From the cell containing the given text, extract its center point as (x, y) coordinate. 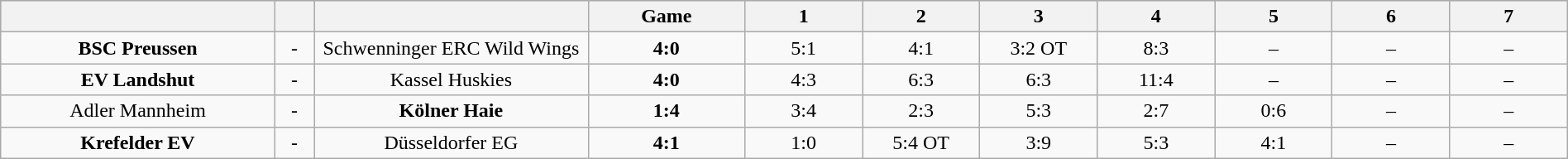
Kölner Haie (452, 111)
11:4 (1156, 79)
3:4 (804, 111)
1:4 (667, 111)
5:1 (804, 48)
2:3 (921, 111)
Düsseldorfer EG (452, 142)
0:6 (1274, 111)
1:0 (804, 142)
4 (1156, 17)
Game (667, 17)
4:3 (804, 79)
3:9 (1039, 142)
BSC Preussen (138, 48)
Krefelder EV (138, 142)
2:7 (1156, 111)
5:4 OT (921, 142)
Kassel Huskies (452, 79)
Schwenninger ERC Wild Wings (452, 48)
3 (1039, 17)
7 (1508, 17)
8:3 (1156, 48)
3:2 OT (1039, 48)
1 (804, 17)
2 (921, 17)
Adler Mannheim (138, 111)
5 (1274, 17)
EV Landshut (138, 79)
6 (1391, 17)
